For the text-containing cell, return its midpoint in (X, Y) coordinate format. 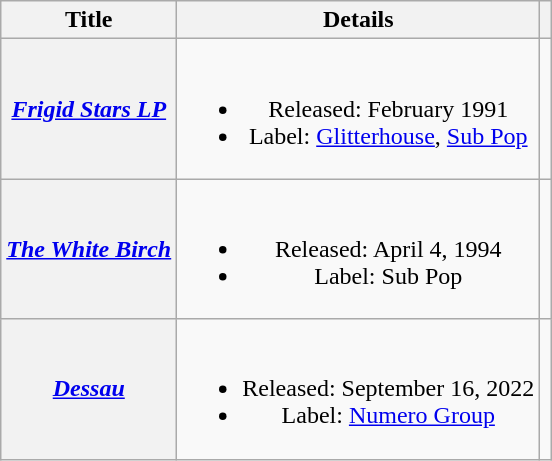
Released: April 4, 1994Label: Sub Pop (358, 249)
The White Birch (89, 249)
Frigid Stars LP (89, 109)
Released: February 1991Label: Glitterhouse, Sub Pop (358, 109)
Dessau (89, 389)
Released: September 16, 2022Label: Numero Group (358, 389)
Details (358, 20)
Title (89, 20)
